Find where the given text appears and provide that cell's center as (X, Y) coordinate. 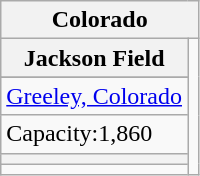
Capacity:1,860 (94, 134)
Colorado (100, 20)
Greeley, Colorado (94, 96)
Jackson Field (94, 58)
